Identify which cell holds the provided text, then report its (X, Y) central coordinate. 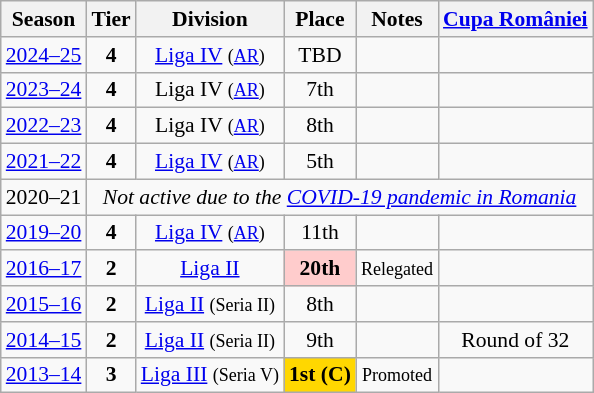
2015–16 (44, 304)
2023–24 (44, 90)
2024–25 (44, 55)
20th (320, 269)
Notes (397, 19)
2019–20 (44, 233)
7th (320, 90)
2016–17 (44, 269)
Cupa României (516, 19)
Tier (110, 19)
TBD (320, 55)
Relegated (397, 269)
2022–23 (44, 126)
1st (C) (320, 375)
Season (44, 19)
Place (320, 19)
11th (320, 233)
2020–21 (44, 197)
Liga II (210, 269)
2013–14 (44, 375)
Round of 32 (516, 340)
2021–22 (44, 162)
3 (110, 375)
Division (210, 19)
Promoted (397, 375)
2014–15 (44, 340)
5th (320, 162)
Not active due to the COVID-19 pandemic in Romania (339, 197)
Liga III (Seria V) (210, 375)
9th (320, 340)
